Identify which cell holds the provided text, then report its [X, Y] central coordinate. 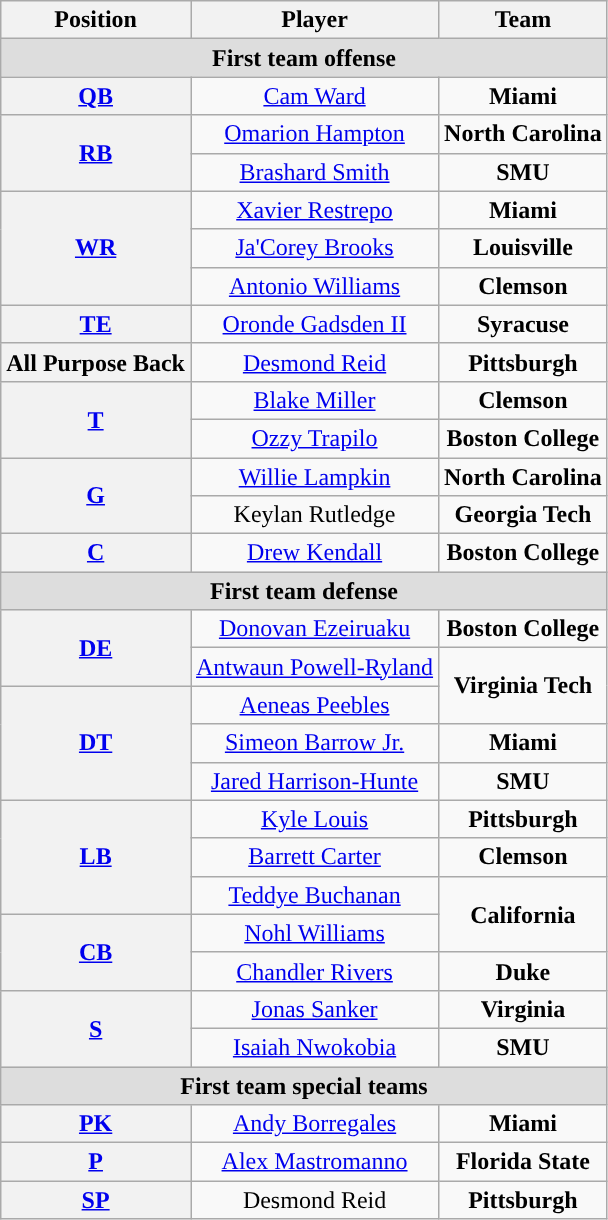
Antwaun Powell-Ryland [314, 667]
G [96, 496]
Duke [524, 971]
Ozzy Trapilo [314, 438]
Team [524, 20]
CB [96, 952]
C [96, 553]
SP [96, 1200]
P [96, 1162]
T [96, 419]
First team offense [304, 58]
Jonas Sanker [314, 1009]
Player [314, 20]
California [524, 914]
Isaiah Nwokobia [314, 1047]
Omarion Hampton [314, 134]
Teddye Buchanan [314, 895]
Alex Mastromanno [314, 1162]
TE [96, 324]
RB [96, 153]
Georgia Tech [524, 515]
PK [96, 1124]
Oronde Gadsden II [314, 324]
Virginia [524, 1009]
Antonio Williams [314, 286]
First team defense [304, 591]
WR [96, 248]
Xavier Restrepo [314, 210]
LB [96, 857]
Kyle Louis [314, 819]
Aeneas Peebles [314, 705]
Keylan Rutledge [314, 515]
Florida State [524, 1162]
Simeon Barrow Jr. [314, 743]
Jared Harrison-Hunte [314, 781]
Syracuse [524, 324]
Willie Lampkin [314, 477]
Louisville [524, 248]
Position [96, 20]
Blake Miller [314, 400]
Virginia Tech [524, 686]
Donovan Ezeiruaku [314, 629]
Brashard Smith [314, 172]
DT [96, 743]
QB [96, 96]
First team special teams [304, 1085]
S [96, 1028]
DE [96, 648]
Cam Ward [314, 96]
Barrett Carter [314, 857]
Ja'Corey Brooks [314, 248]
All Purpose Back [96, 362]
Nohl Williams [314, 933]
Drew Kendall [314, 553]
Chandler Rivers [314, 971]
Andy Borregales [314, 1124]
